Detect which cell encompasses the target text, then output its [x, y] center coordinate. 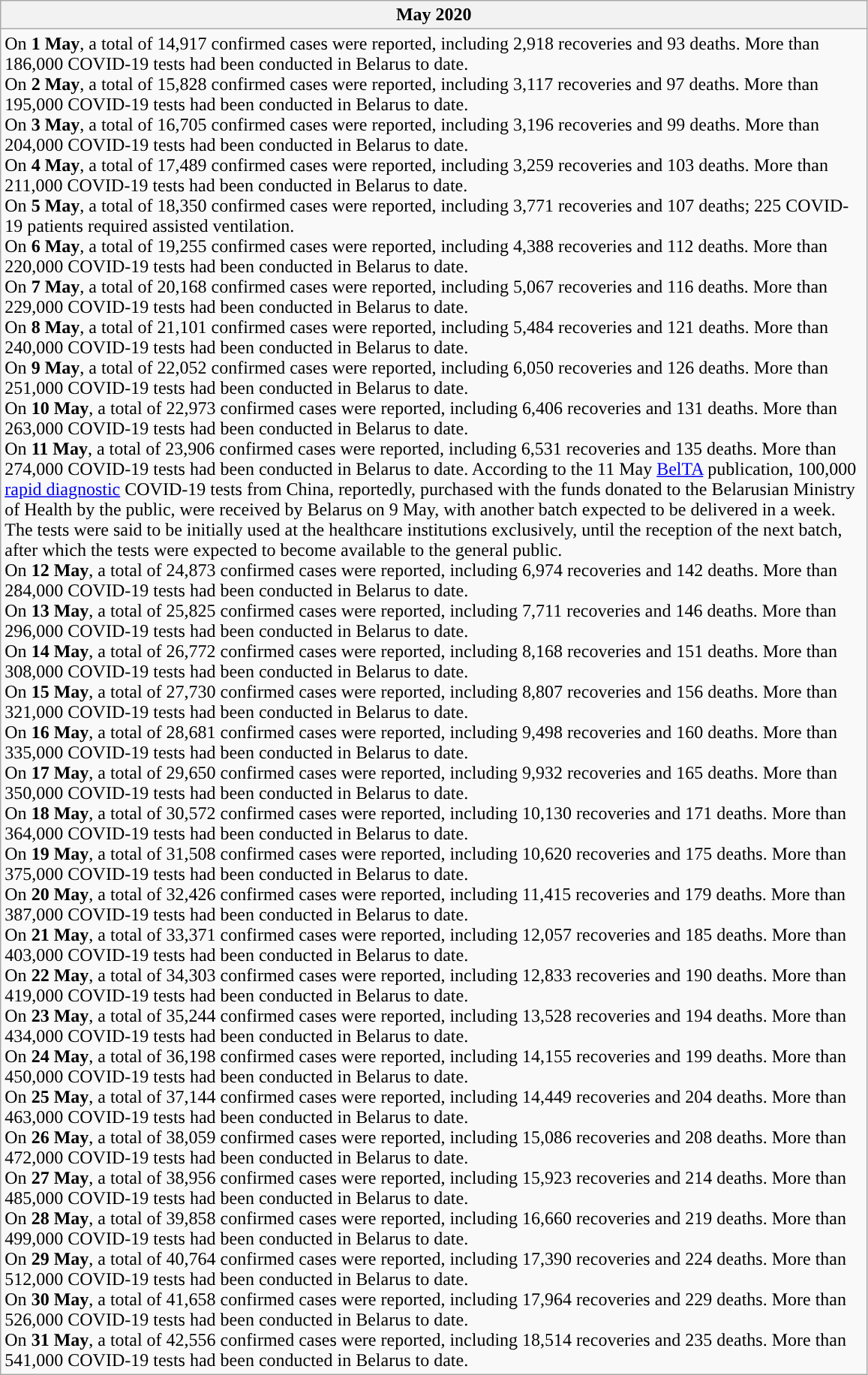
May 2020 [434, 15]
